Determine the [x, y] coordinate at the center of the cell enclosing the given text.  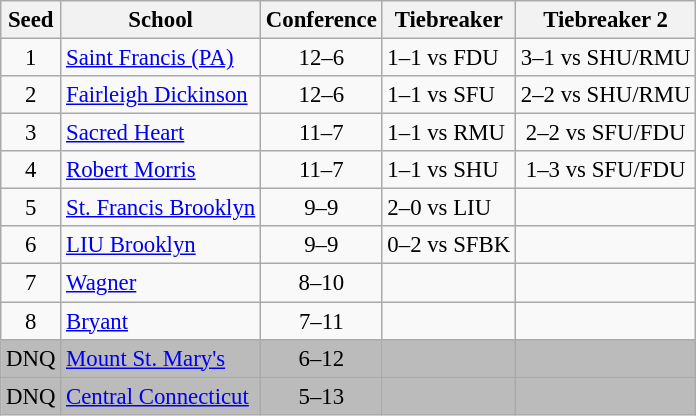
5 [31, 208]
7–11 [322, 321]
1–1 vs SHU [448, 170]
Conference [322, 20]
2 [31, 95]
8 [31, 321]
School [161, 20]
St. Francis Brooklyn [161, 208]
Tiebreaker 2 [605, 20]
Sacred Heart [161, 133]
4 [31, 170]
Seed [31, 20]
3 [31, 133]
8–10 [322, 283]
Tiebreaker [448, 20]
5–13 [322, 396]
2–2 vs SHU/RMU [605, 95]
1–1 vs RMU [448, 133]
Fairleigh Dickinson [161, 95]
2–0 vs LIU [448, 208]
1–1 vs FDU [448, 58]
2–2 vs SFU/FDU [605, 133]
0–2 vs SFBK [448, 245]
Wagner [161, 283]
LIU Brooklyn [161, 245]
Bryant [161, 321]
7 [31, 283]
Robert Morris [161, 170]
Central Connecticut [161, 396]
1–1 vs SFU [448, 95]
1–3 vs SFU/FDU [605, 170]
Mount St. Mary's [161, 358]
3–1 vs SHU/RMU [605, 58]
6 [31, 245]
Saint Francis (PA) [161, 58]
1 [31, 58]
6–12 [322, 358]
